Capture the cell that displays the provided text and extract its [x, y] central coordinate. 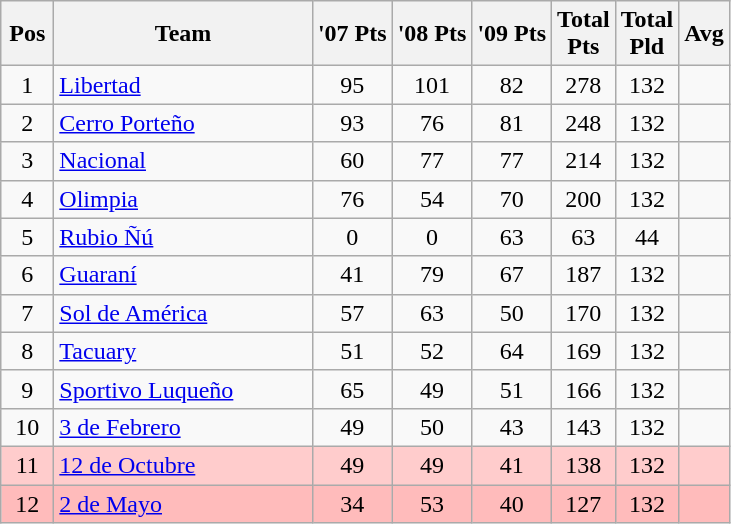
'08 Pts [432, 34]
170 [584, 313]
278 [584, 85]
2 de Mayo [184, 503]
52 [432, 351]
79 [432, 275]
4 [28, 199]
12 de Octubre [184, 465]
Nacional [184, 161]
60 [352, 161]
Cerro Porteño [184, 123]
'07 Pts [352, 34]
81 [512, 123]
143 [584, 427]
1 [28, 85]
TotalPts [584, 34]
Sportivo Luqueño [184, 389]
10 [28, 427]
Guaraní [184, 275]
214 [584, 161]
Libertad [184, 85]
Olimpia [184, 199]
5 [28, 237]
248 [584, 123]
12 [28, 503]
166 [584, 389]
Pos [28, 34]
Sol de América [184, 313]
169 [584, 351]
43 [512, 427]
67 [512, 275]
2 [28, 123]
TotalPld [647, 34]
Rubio Ñú [184, 237]
7 [28, 313]
53 [432, 503]
Avg [704, 34]
101 [432, 85]
65 [352, 389]
93 [352, 123]
9 [28, 389]
6 [28, 275]
44 [647, 237]
57 [352, 313]
3 de Febrero [184, 427]
127 [584, 503]
64 [512, 351]
34 [352, 503]
95 [352, 85]
70 [512, 199]
54 [432, 199]
200 [584, 199]
Tacuary [184, 351]
82 [512, 85]
3 [28, 161]
11 [28, 465]
Team [184, 34]
'09 Pts [512, 34]
8 [28, 351]
187 [584, 275]
40 [512, 503]
138 [584, 465]
